Determine the [x, y] coordinate at the center of the cell enclosing the given text.  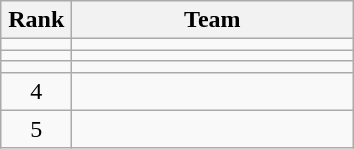
4 [36, 91]
Rank [36, 20]
5 [36, 129]
Team [212, 20]
